Locate the cell with the specified text and output its (x, y) center coordinate. 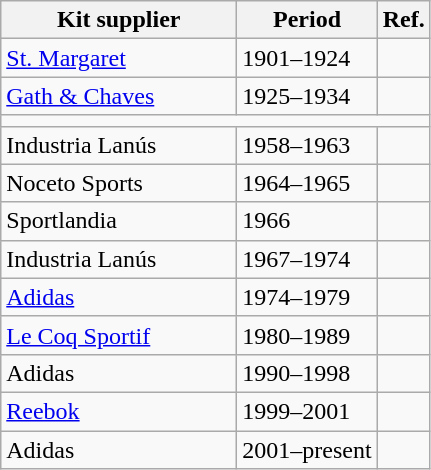
2001–present (307, 449)
1925–1934 (307, 96)
Sportlandia (119, 221)
1967–1974 (307, 259)
Period (307, 20)
Ref. (404, 20)
Reebok (119, 411)
1901–1924 (307, 58)
1990–1998 (307, 373)
Noceto Sports (119, 183)
1958–1963 (307, 145)
1964–1965 (307, 183)
Le Coq Sportif (119, 335)
Kit supplier (119, 20)
1999–2001 (307, 411)
1980–1989 (307, 335)
1966 (307, 221)
Gath & Chaves (119, 96)
St. Margaret (119, 58)
1974–1979 (307, 297)
